Return the [X, Y] coordinate for the center point of the cell that contains the specified text.  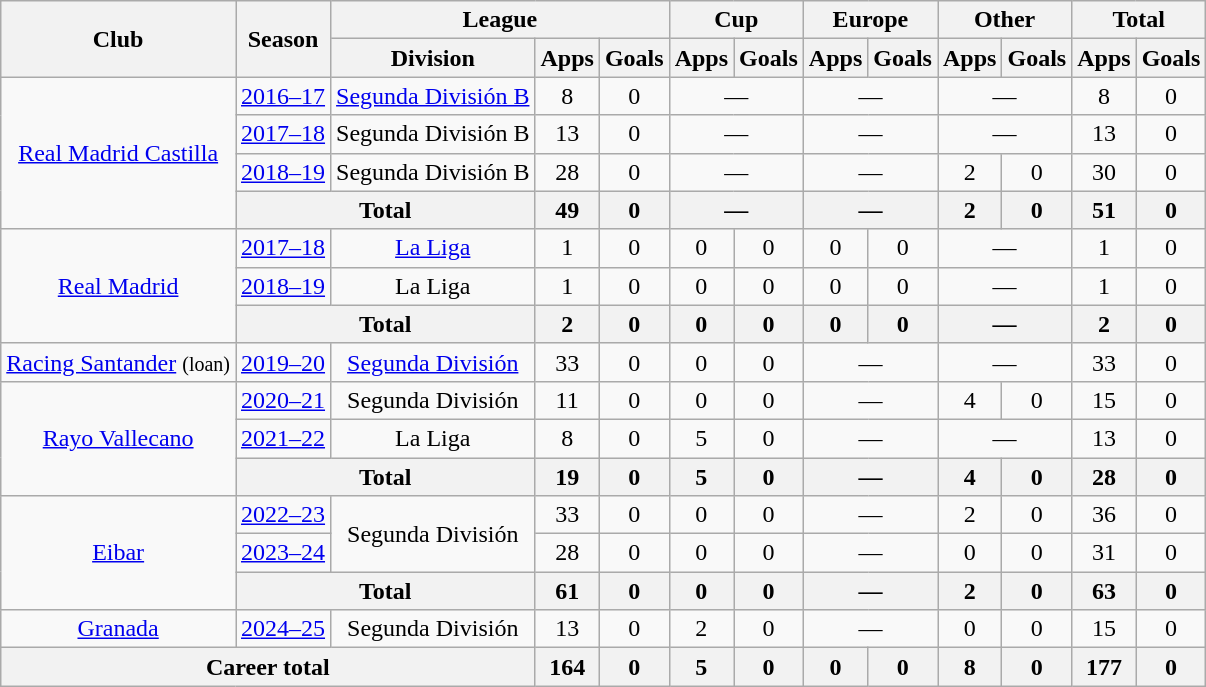
2023–24 [284, 553]
League [500, 20]
Granada [118, 629]
Real Madrid Castilla [118, 153]
Cup [736, 20]
177 [1104, 667]
Rayo Vallecano [118, 438]
164 [567, 667]
Racing Santander (loan) [118, 362]
Eibar [118, 553]
Career total [268, 667]
63 [1104, 591]
2016–17 [284, 96]
2021–22 [284, 438]
Club [118, 39]
61 [567, 591]
2022–23 [284, 515]
30 [1104, 172]
Other [1005, 20]
49 [567, 210]
31 [1104, 553]
Real Madrid [118, 286]
2024–25 [284, 629]
Season [284, 39]
2020–21 [284, 400]
36 [1104, 515]
2019–20 [284, 362]
51 [1104, 210]
19 [567, 477]
11 [567, 400]
Europe [870, 20]
Division [433, 58]
